From the cell containing the given text, extract its center point as (x, y) coordinate. 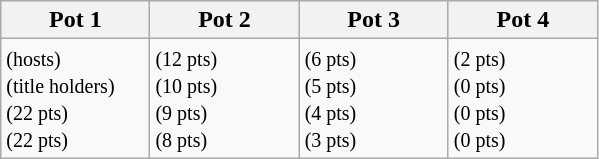
Pot 3 (374, 20)
(hosts) (title holders) (22 pts) (22 pts) (76, 98)
(12 pts) (10 pts) (9 pts) (8 pts) (224, 98)
Pot 4 (522, 20)
Pot 2 (224, 20)
(6 pts) (5 pts) (4 pts) (3 pts) (374, 98)
(2 pts) (0 pts) (0 pts) (0 pts) (522, 98)
Pot 1 (76, 20)
